For the text-containing cell, return its midpoint in [x, y] coordinate format. 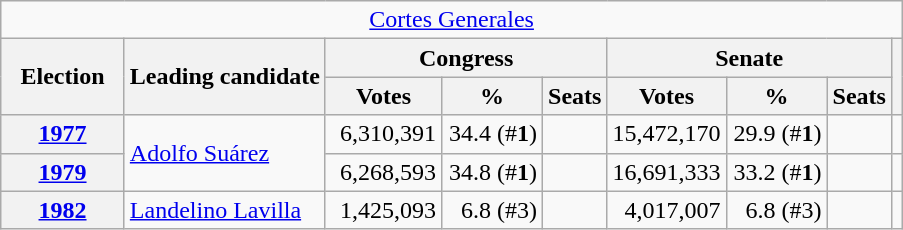
6,268,593 [383, 172]
16,691,333 [666, 172]
34.8 (#1) [492, 172]
Senate [750, 58]
4,017,007 [666, 210]
Adolfo Suárez [224, 153]
6,310,391 [383, 134]
1977 [63, 134]
Cortes Generales [452, 20]
1982 [63, 210]
1,425,093 [383, 210]
Leading candidate [224, 77]
15,472,170 [666, 134]
Election [63, 77]
Landelino Lavilla [224, 210]
34.4 (#1) [492, 134]
29.9 (#1) [776, 134]
Congress [466, 58]
1979 [63, 172]
33.2 (#1) [776, 172]
